For the text-containing cell, return its midpoint in (x, y) coordinate format. 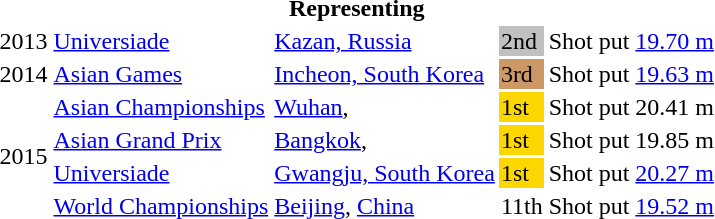
Bangkok, (385, 140)
Asian Championships (161, 107)
Asian Games (161, 74)
Asian Grand Prix (161, 140)
Wuhan, (385, 107)
3rd (522, 74)
2nd (522, 41)
Incheon, South Korea (385, 74)
Gwangju, South Korea (385, 173)
Kazan, Russia (385, 41)
